Determine the (x, y) coordinate at the center of the cell enclosing the given text.  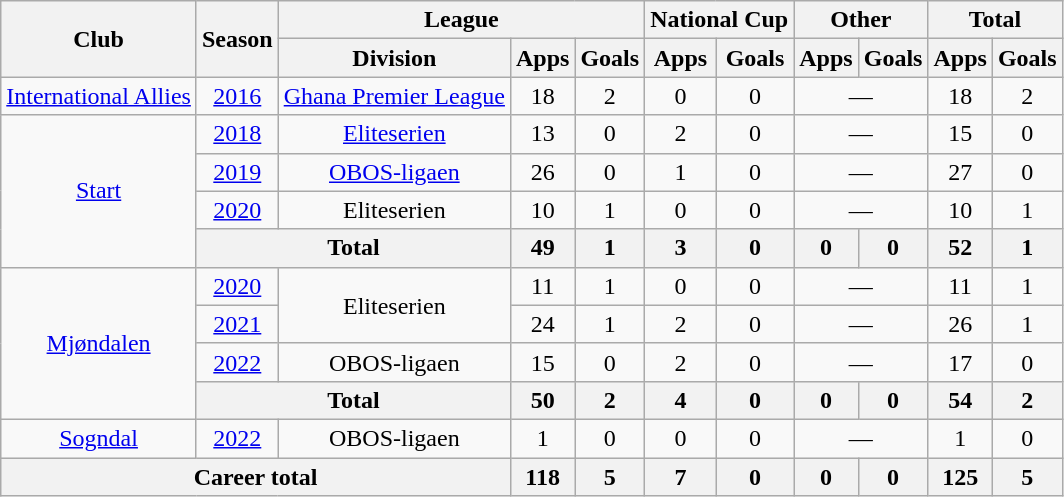
Division (394, 58)
4 (681, 400)
Start (99, 191)
Ghana Premier League (394, 96)
49 (542, 248)
7 (681, 477)
Season (237, 39)
2021 (237, 324)
Mjøndalen (99, 343)
International Allies (99, 96)
National Cup (720, 20)
50 (542, 400)
Career total (256, 477)
League (461, 20)
118 (542, 477)
Club (99, 39)
2018 (237, 134)
27 (960, 172)
Sogndal (99, 438)
125 (960, 477)
17 (960, 362)
24 (542, 324)
2019 (237, 172)
52 (960, 248)
54 (960, 400)
Other (861, 20)
3 (681, 248)
13 (542, 134)
2016 (237, 96)
